Detect which cell encompasses the target text, then output its [X, Y] center coordinate. 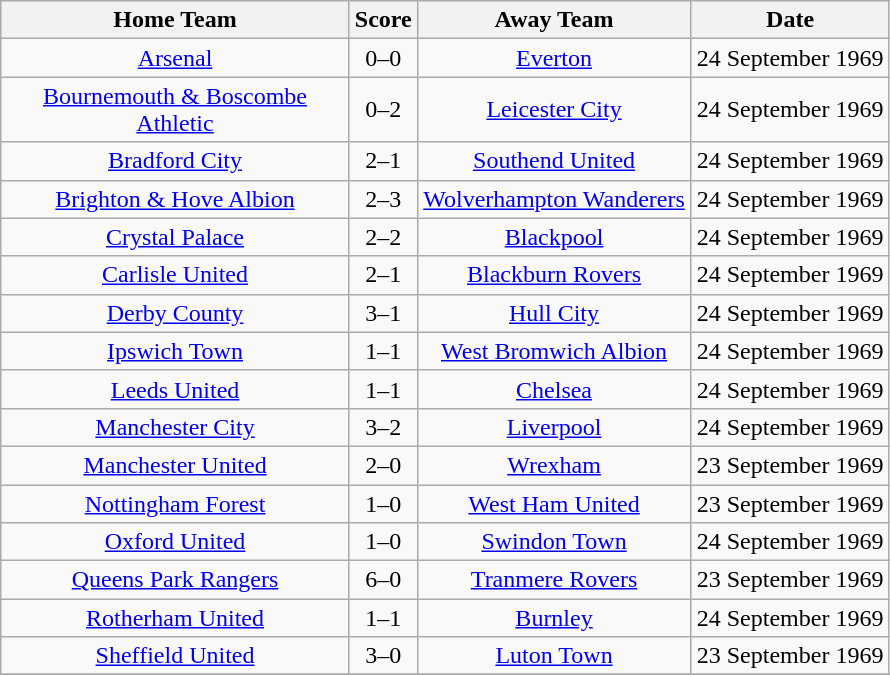
Away Team [554, 20]
Arsenal [176, 58]
2–2 [383, 237]
Oxford United [176, 542]
Hull City [554, 313]
2–3 [383, 199]
3–2 [383, 427]
3–1 [383, 313]
Leicester City [554, 110]
Bradford City [176, 161]
Southend United [554, 161]
2–0 [383, 465]
Ipswich Town [176, 351]
Leeds United [176, 389]
Tranmere Rovers [554, 580]
Rotherham United [176, 618]
Chelsea [554, 389]
3–0 [383, 656]
Wrexham [554, 465]
Wolverhampton Wanderers [554, 199]
Derby County [176, 313]
Manchester City [176, 427]
Queens Park Rangers [176, 580]
Nottingham Forest [176, 503]
Blackburn Rovers [554, 275]
0–0 [383, 58]
Carlisle United [176, 275]
Manchester United [176, 465]
Brighton & Hove Albion [176, 199]
Date [790, 20]
Crystal Palace [176, 237]
Liverpool [554, 427]
0–2 [383, 110]
Blackpool [554, 237]
6–0 [383, 580]
Luton Town [554, 656]
Home Team [176, 20]
Swindon Town [554, 542]
Bournemouth & Boscombe Athletic [176, 110]
Everton [554, 58]
Burnley [554, 618]
Score [383, 20]
West Ham United [554, 503]
West Bromwich Albion [554, 351]
Sheffield United [176, 656]
